Scan for the cell matching the given text and deliver its [x, y] coordinate at center. 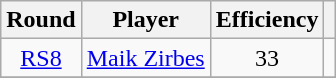
Player [146, 20]
33 [267, 58]
RS8 [41, 58]
Round [41, 20]
Maik Zirbes [146, 58]
Efficiency [267, 20]
